Pinpoint the cell where the given text exists, returning its [x, y] midpoint coordinate. 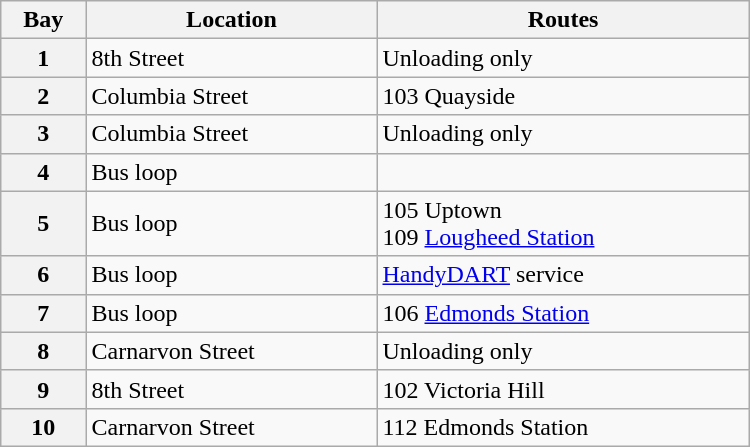
5 [44, 224]
3 [44, 134]
1 [44, 58]
Location [232, 20]
105 Uptown109 Lougheed Station [563, 224]
2 [44, 96]
102 Victoria Hill [563, 389]
106 Edmonds Station [563, 313]
6 [44, 275]
112 Edmonds Station [563, 427]
103 Quayside [563, 96]
Bay [44, 20]
HandyDART service [563, 275]
10 [44, 427]
8 [44, 351]
7 [44, 313]
4 [44, 172]
Routes [563, 20]
9 [44, 389]
